From the cell containing the given text, extract its center point as (x, y) coordinate. 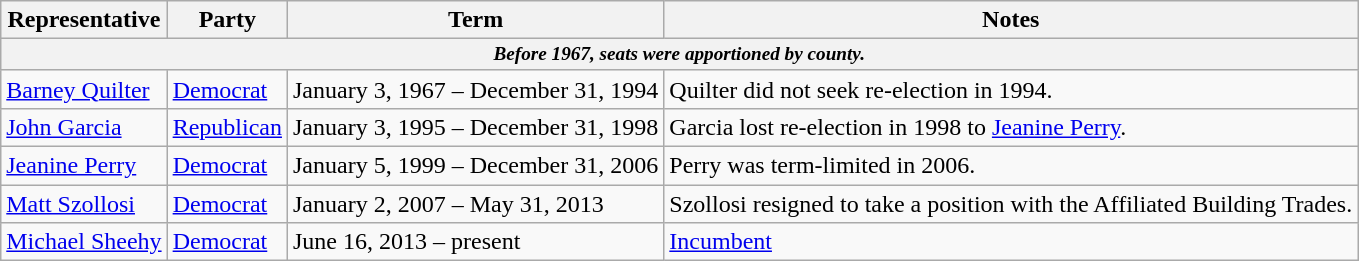
January 2, 2007 – May 31, 2013 (475, 204)
January 5, 1999 – December 31, 2006 (475, 166)
Incumbent (1011, 242)
Republican (227, 128)
Before 1967, seats were apportioned by county. (680, 55)
January 3, 1967 – December 31, 1994 (475, 89)
Jeanine Perry (84, 166)
Michael Sheehy (84, 242)
Quilter did not seek re-election in 1994. (1011, 89)
Barney Quilter (84, 89)
Representative (84, 20)
Garcia lost re-election in 1998 to Jeanine Perry. (1011, 128)
Matt Szollosi (84, 204)
Term (475, 20)
June 16, 2013 – present (475, 242)
January 3, 1995 – December 31, 1998 (475, 128)
Perry was term-limited in 2006. (1011, 166)
Party (227, 20)
Notes (1011, 20)
Szollosi resigned to take a position with the Affiliated Building Trades. (1011, 204)
John Garcia (84, 128)
